Detect which cell encompasses the target text, then output its (x, y) center coordinate. 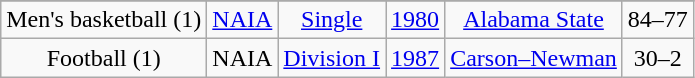
Men's basketball (1) (104, 20)
Football (1) (104, 58)
Single (332, 20)
1987 (416, 58)
Carson–Newman (534, 58)
Alabama State (534, 20)
1980 (416, 20)
Division I (332, 58)
84–77 (658, 20)
30–2 (658, 58)
